Determine the (x, y) coordinate at the center of the cell enclosing the given text.  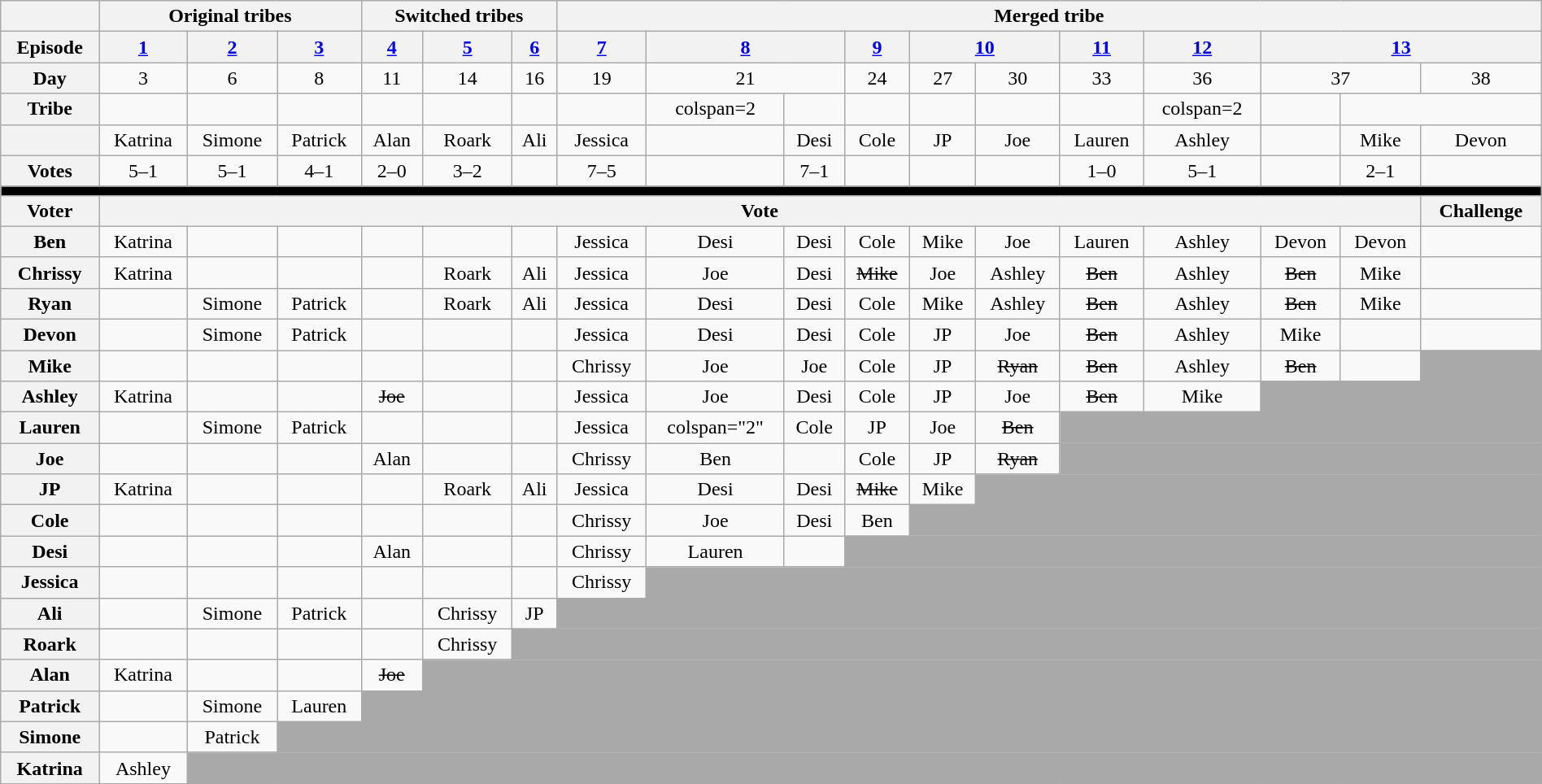
colspan="2" (716, 428)
Original tribes (230, 16)
30 (1018, 78)
36 (1202, 78)
9 (877, 47)
2–0 (392, 171)
4 (392, 47)
1 (143, 47)
Vote (760, 211)
7–5 (601, 171)
7–1 (814, 171)
Voter (50, 211)
14 (467, 78)
1–0 (1101, 171)
Tribe (50, 109)
Episode (50, 47)
12 (1202, 47)
27 (943, 78)
37 (1340, 78)
2 (232, 47)
19 (601, 78)
4–1 (319, 171)
Day (50, 78)
2–1 (1380, 171)
10 (985, 47)
Switched tribes (459, 16)
33 (1101, 78)
38 (1480, 78)
Votes (50, 171)
7 (601, 47)
Challenge (1480, 211)
24 (877, 78)
3–2 (467, 171)
16 (535, 78)
Merged tribe (1049, 16)
13 (1400, 47)
5 (467, 47)
21 (745, 78)
